From the cell containing the given text, extract its center point as (X, Y) coordinate. 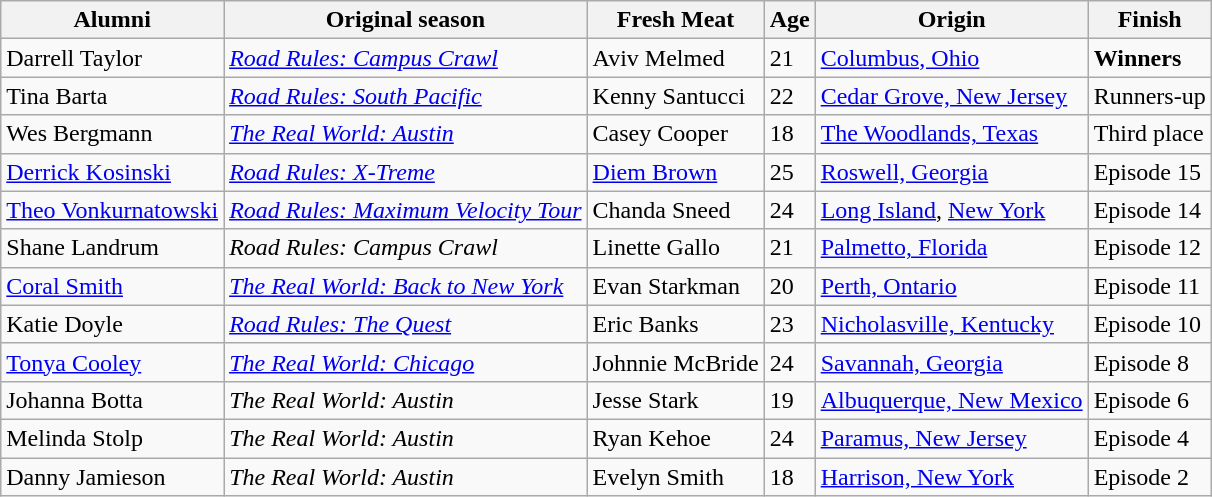
The Real World: Chicago (406, 362)
Evan Starkman (676, 286)
Cedar Grove, New Jersey (952, 96)
Darrell Taylor (112, 58)
Casey Cooper (676, 134)
20 (790, 286)
Road Rules: South Pacific (406, 96)
Albuquerque, New Mexico (952, 400)
Episode 2 (1150, 477)
Perth, Ontario (952, 286)
Derrick Kosinski (112, 172)
Melinda Stolp (112, 438)
Tonya Cooley (112, 362)
Nicholasville, Kentucky (952, 324)
Road Rules: Maximum Velocity Tour (406, 210)
Harrison, New York (952, 477)
Savannah, Georgia (952, 362)
Road Rules: The Quest (406, 324)
Episode 4 (1150, 438)
Katie Doyle (112, 324)
Episode 6 (1150, 400)
Johnnie McBride (676, 362)
Shane Landrum (112, 248)
Kenny Santucci (676, 96)
Original season (406, 20)
The Woodlands, Texas (952, 134)
Theo Vonkurnatowski (112, 210)
Alumni (112, 20)
Episode 14 (1150, 210)
Chanda Sneed (676, 210)
Paramus, New Jersey (952, 438)
Diem Brown (676, 172)
Runners-up (1150, 96)
Long Island, New York (952, 210)
Episode 8 (1150, 362)
Columbus, Ohio (952, 58)
Finish (1150, 20)
Danny Jamieson (112, 477)
Aviv Melmed (676, 58)
Palmetto, Florida (952, 248)
Roswell, Georgia (952, 172)
Origin (952, 20)
Coral Smith (112, 286)
Eric Banks (676, 324)
Fresh Meat (676, 20)
Episode 15 (1150, 172)
Jesse Stark (676, 400)
Episode 10 (1150, 324)
Episode 12 (1150, 248)
The Real World: Back to New York (406, 286)
Road Rules: X-Treme (406, 172)
Third place (1150, 134)
Linette Gallo (676, 248)
Age (790, 20)
Episode 11 (1150, 286)
22 (790, 96)
19 (790, 400)
25 (790, 172)
Tina Barta (112, 96)
Evelyn Smith (676, 477)
Johanna Botta (112, 400)
23 (790, 324)
Ryan Kehoe (676, 438)
Wes Bergmann (112, 134)
Winners (1150, 58)
